Scan for the cell matching the given text and deliver its (x, y) coordinate at center. 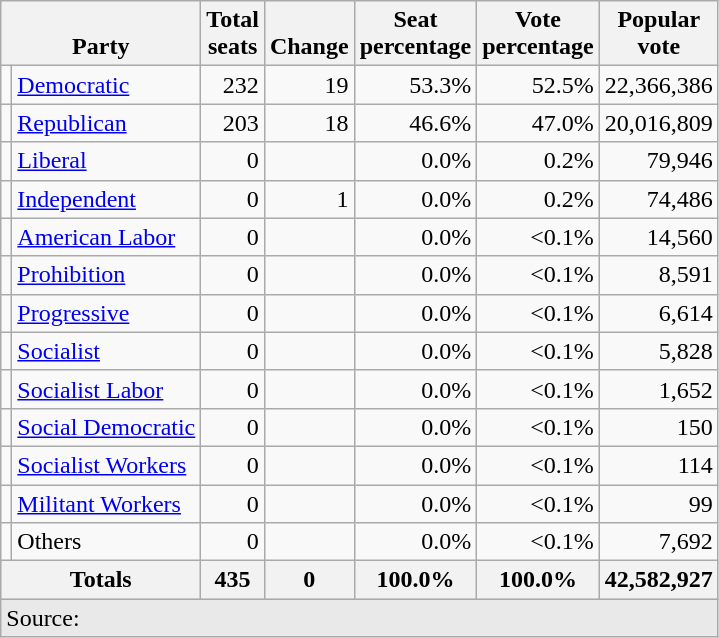
53.3% (416, 85)
Source: (360, 618)
1,652 (658, 389)
6,614 (658, 313)
22,366,386 (658, 85)
5,828 (658, 351)
20,016,809 (658, 123)
18 (309, 123)
Others (106, 542)
8,591 (658, 275)
Totalseats (233, 34)
Prohibition (106, 275)
Seatpercentage (416, 34)
Votepercentage (538, 34)
Socialist Labor (106, 389)
435 (233, 580)
150 (658, 427)
Popularvote (658, 34)
203 (233, 123)
Socialist Workers (106, 465)
Party (101, 34)
Independent (106, 199)
Totals (101, 580)
232 (233, 85)
52.5% (538, 85)
7,692 (658, 542)
42,582,927 (658, 580)
Militant Workers (106, 503)
Socialist (106, 351)
Change (309, 34)
114 (658, 465)
14,560 (658, 237)
47.0% (538, 123)
19 (309, 85)
Social Democratic (106, 427)
79,946 (658, 161)
Republican (106, 123)
Progressive (106, 313)
46.6% (416, 123)
74,486 (658, 199)
1 (309, 199)
Liberal (106, 161)
American Labor (106, 237)
Democratic (106, 85)
99 (658, 503)
